Locate the cell with the specified text and output its [x, y] center coordinate. 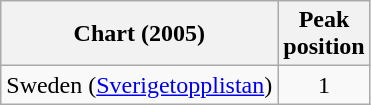
1 [324, 85]
Chart (2005) [140, 34]
Sweden (Sverigetopplistan) [140, 85]
Peakposition [324, 34]
